For the text-containing cell, return its midpoint in (x, y) coordinate format. 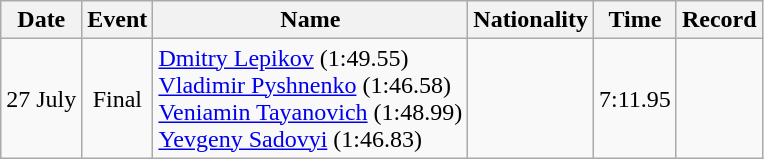
Record (719, 20)
Dmitry Lepikov (1:49.55)Vladimir Pyshnenko (1:46.58)Veniamin Tayanovich (1:48.99)Yevgeny Sadovyi (1:46.83) (310, 98)
Final (118, 98)
27 July (42, 98)
7:11.95 (636, 98)
Nationality (531, 20)
Name (310, 20)
Event (118, 20)
Date (42, 20)
Time (636, 20)
